Scan for the cell matching the given text and deliver its [x, y] coordinate at center. 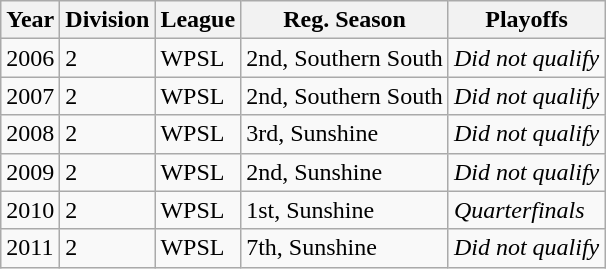
Playoffs [526, 20]
League [198, 20]
2011 [30, 248]
2009 [30, 172]
Quarterfinals [526, 210]
2010 [30, 210]
Year [30, 20]
1st, Sunshine [345, 210]
7th, Sunshine [345, 248]
2007 [30, 96]
Reg. Season [345, 20]
Division [108, 20]
3rd, Sunshine [345, 134]
2nd, Sunshine [345, 172]
2008 [30, 134]
2006 [30, 58]
